For the text-containing cell, return its midpoint in [x, y] coordinate format. 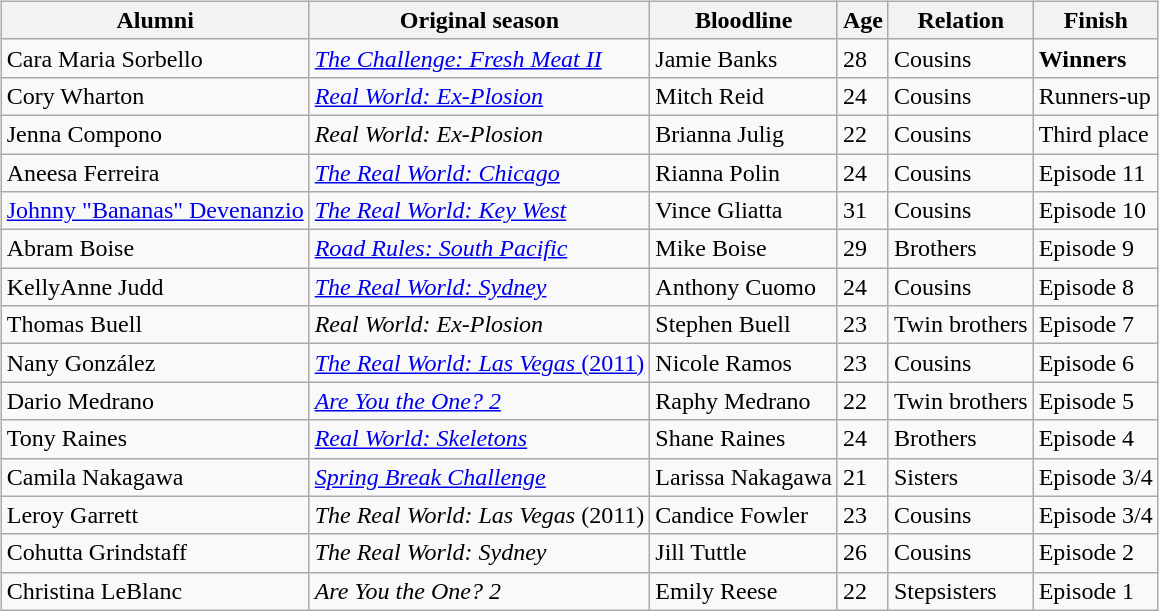
Original season [480, 20]
Alumni [155, 20]
Episode 9 [1096, 249]
Christina LeBlanc [155, 591]
Road Rules: South Pacific [480, 249]
Brianna Julig [744, 134]
Jenna Compono [155, 134]
The Real World: Key West [480, 211]
Aneesa Ferreira [155, 173]
Third place [1096, 134]
Larissa Nakagawa [744, 477]
Johnny "Bananas" Devenanzio [155, 211]
Dario Medrano [155, 401]
Age [862, 20]
Jill Tuttle [744, 553]
Episode 10 [1096, 211]
The Challenge: Fresh Meat II [480, 58]
Stephen Buell [744, 325]
Episode 8 [1096, 287]
Relation [960, 20]
Finish [1096, 20]
Nicole Ramos [744, 363]
Episode 11 [1096, 173]
Episode 7 [1096, 325]
26 [862, 553]
Cory Wharton [155, 96]
Jamie Banks [744, 58]
The Real World: Chicago [480, 173]
Bloodline [744, 20]
Candice Fowler [744, 515]
31 [862, 211]
Thomas Buell [155, 325]
Mitch Reid [744, 96]
Cohutta Grindstaff [155, 553]
Raphy Medrano [744, 401]
KellyAnne Judd [155, 287]
Spring Break Challenge [480, 477]
Real World: Skeletons [480, 439]
Anthony Cuomo [744, 287]
21 [862, 477]
Vince Gliatta [744, 211]
Tony Raines [155, 439]
Emily Reese [744, 591]
Nany González [155, 363]
Shane Raines [744, 439]
Sisters [960, 477]
28 [862, 58]
Episode 6 [1096, 363]
Camila Nakagawa [155, 477]
29 [862, 249]
Stepsisters [960, 591]
Episode 1 [1096, 591]
Abram Boise [155, 249]
Winners [1096, 58]
Episode 4 [1096, 439]
Episode 2 [1096, 553]
Episode 5 [1096, 401]
Rianna Polin [744, 173]
Runners-up [1096, 96]
Cara Maria Sorbello [155, 58]
Mike Boise [744, 249]
Leroy Garrett [155, 515]
